Pinpoint the cell where the given text exists, returning its (X, Y) midpoint coordinate. 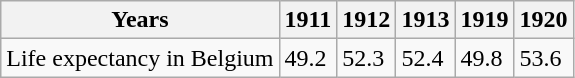
1911 (308, 20)
Years (140, 20)
52.4 (426, 58)
1913 (426, 20)
49.8 (484, 58)
1920 (544, 20)
53.6 (544, 58)
1919 (484, 20)
49.2 (308, 58)
Life expectancy in Belgium (140, 58)
52.3 (366, 58)
1912 (366, 20)
